Output the (x, y) coordinate of the center of the cell containing the given text.  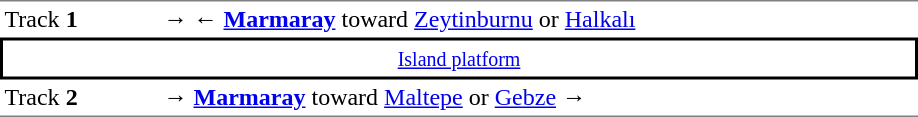
→ ← Marmaray toward Zeytinburnu or Halkalı (538, 19)
Track 1 (80, 19)
Island platform (459, 59)
